Detect which cell encompasses the target text, then output its [x, y] center coordinate. 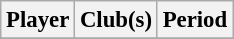
Period [194, 20]
Club(s) [116, 20]
Player [38, 20]
